Determine the [x, y] coordinate at the center of the cell enclosing the given text.  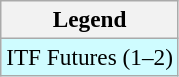
Legend [90, 19]
ITF Futures (1–2) [90, 57]
